Determine the (x, y) coordinate at the center of the cell enclosing the given text.  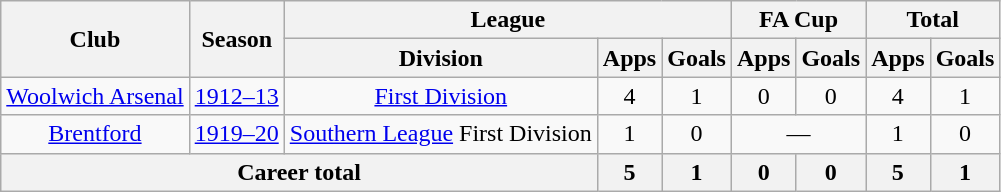
Woolwich Arsenal (95, 96)
Brentford (95, 134)
1919–20 (236, 134)
— (798, 134)
Total (933, 20)
1912–13 (236, 96)
Division (440, 58)
First Division (440, 96)
Club (95, 39)
Career total (300, 172)
Season (236, 39)
League (508, 20)
FA Cup (798, 20)
Southern League First Division (440, 134)
